Determine the (X, Y) coordinate at the center of the cell enclosing the given text.  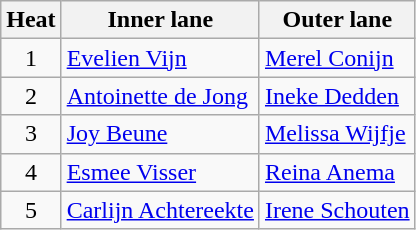
Joy Beune (160, 134)
Irene Schouten (337, 210)
Inner lane (160, 20)
Outer lane (337, 20)
Reina Anema (337, 172)
Esmee Visser (160, 172)
Antoinette de Jong (160, 96)
4 (31, 172)
2 (31, 96)
Ineke Dedden (337, 96)
3 (31, 134)
Merel Conijn (337, 58)
Melissa Wijfje (337, 134)
Evelien Vijn (160, 58)
Heat (31, 20)
Carlijn Achtereekte (160, 210)
5 (31, 210)
1 (31, 58)
